Return the (x, y) coordinate for the center point of the cell that contains the specified text.  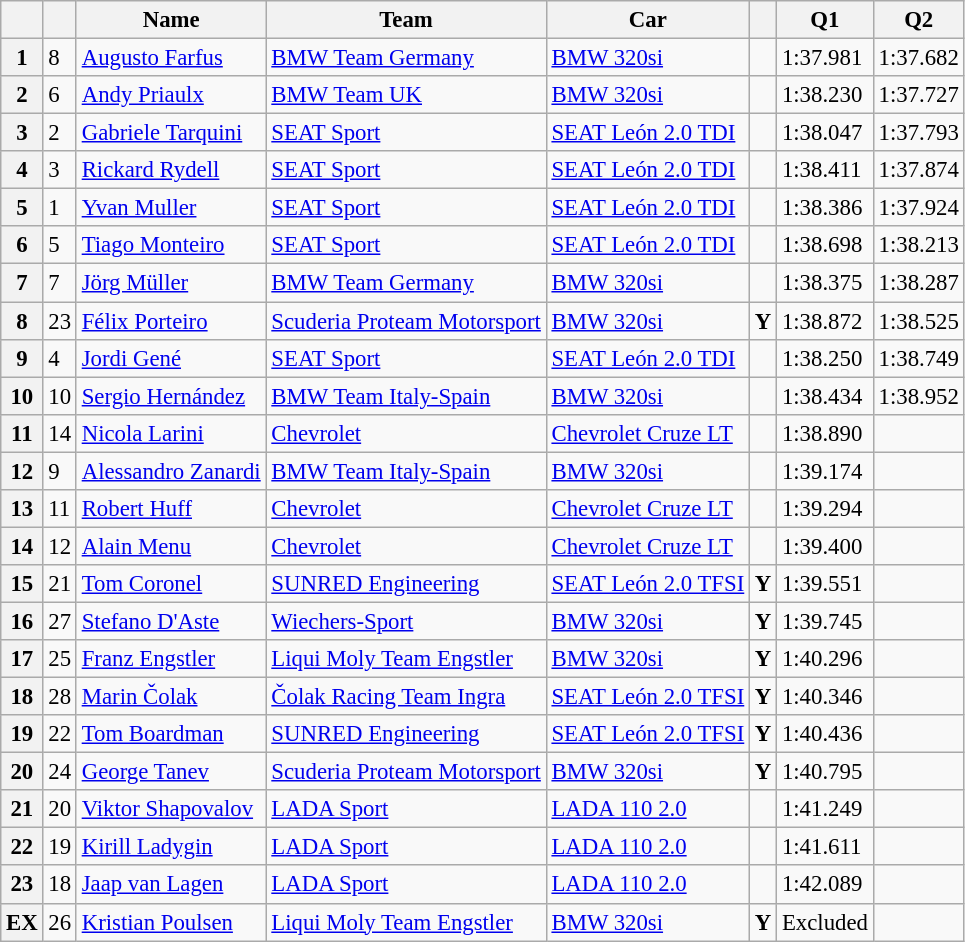
1:38.213 (918, 245)
BMW Team UK (406, 95)
24 (60, 772)
1:38.952 (918, 396)
1:38.749 (918, 358)
Jordi Gené (171, 358)
Augusto Farfus (171, 58)
1:37.924 (918, 208)
1:38.230 (826, 95)
Car (648, 20)
Rickard Rydell (171, 170)
Franz Engstler (171, 659)
1:38.872 (826, 321)
Nicola Larini (171, 433)
Gabriele Tarquini (171, 133)
1:38.434 (826, 396)
1:39.294 (826, 509)
1:38.411 (826, 170)
Excluded (826, 922)
Yvan Muller (171, 208)
26 (60, 922)
1:37.981 (826, 58)
EX (22, 922)
Name (171, 20)
Robert Huff (171, 509)
Sergio Hernández (171, 396)
1:39.400 (826, 546)
Tiago Monteiro (171, 245)
Wiechers-Sport (406, 621)
Jörg Müller (171, 283)
Tom Boardman (171, 734)
1:40.346 (826, 697)
Kirill Ladygin (171, 847)
Marin Čolak (171, 697)
1:38.386 (826, 208)
1:37.727 (918, 95)
1:38.890 (826, 433)
1:39.551 (826, 584)
1:39.174 (826, 471)
Team (406, 20)
Félix Porteiro (171, 321)
1:40.296 (826, 659)
Andy Priaulx (171, 95)
Alessandro Zanardi (171, 471)
25 (60, 659)
1:41.249 (826, 809)
1:37.793 (918, 133)
28 (60, 697)
13 (22, 509)
1:37.682 (918, 58)
Viktor Shapovalov (171, 809)
1:40.795 (826, 772)
1:41.611 (826, 847)
Stefano D'Aste (171, 621)
Q1 (826, 20)
1:38.375 (826, 283)
1:42.089 (826, 885)
Kristian Poulsen (171, 922)
Čolak Racing Team Ingra (406, 697)
1:38.525 (918, 321)
16 (22, 621)
Jaap van Lagen (171, 885)
17 (22, 659)
27 (60, 621)
1:38.047 (826, 133)
Q2 (918, 20)
1:39.745 (826, 621)
1:38.250 (826, 358)
15 (22, 584)
1:38.698 (826, 245)
1:40.436 (826, 734)
Tom Coronel (171, 584)
Alain Menu (171, 546)
George Tanev (171, 772)
1:37.874 (918, 170)
1:38.287 (918, 283)
